Extract the (X, Y) coordinate from the center of the cell holding the provided text.  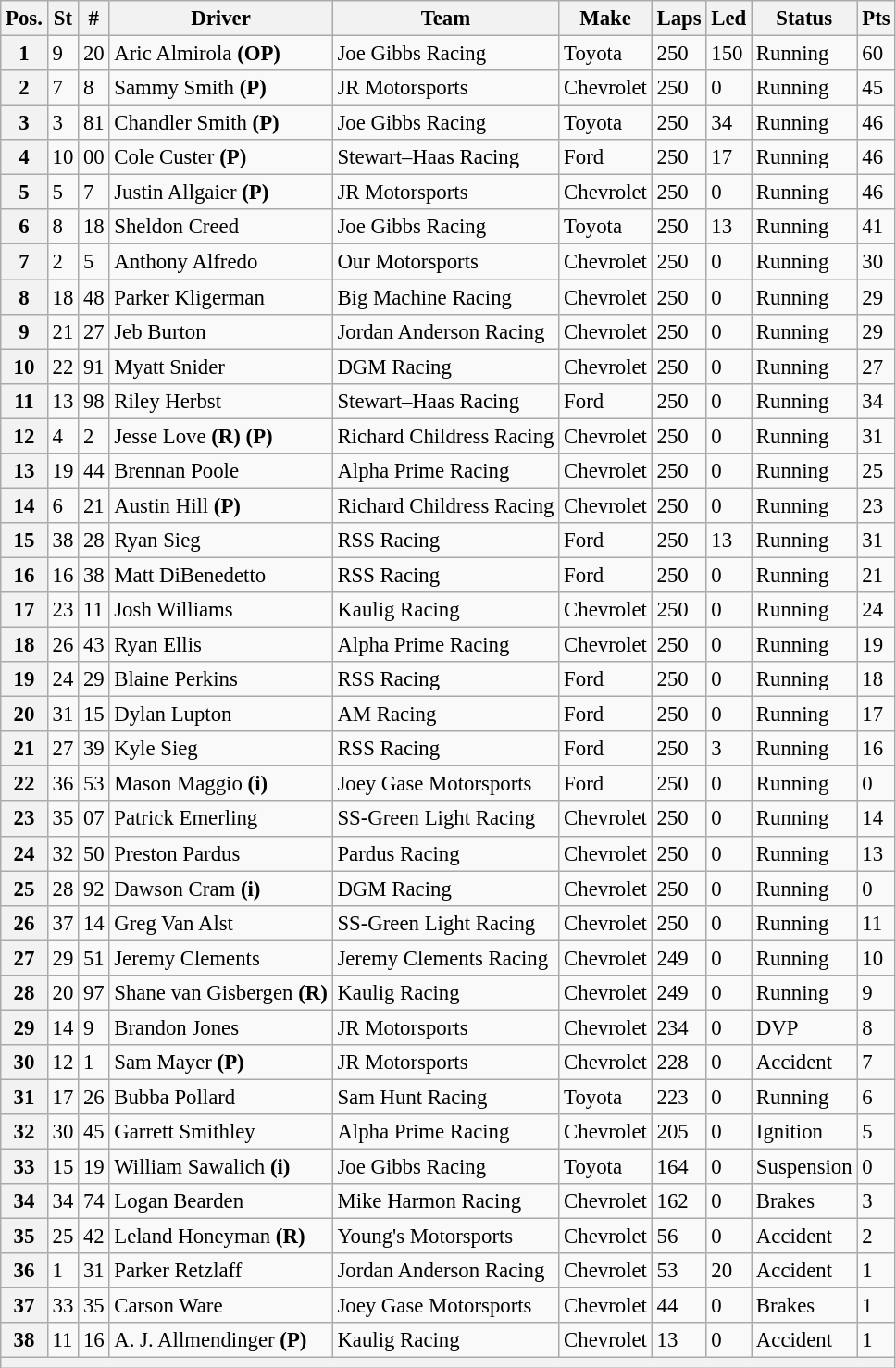
Ryan Sieg (220, 541)
223 (679, 1097)
43 (94, 645)
228 (679, 1063)
56 (679, 1237)
81 (94, 123)
Sam Mayer (P) (220, 1063)
Our Motorsports (446, 262)
Greg Van Alst (220, 923)
Driver (220, 19)
07 (94, 819)
Brennan Poole (220, 471)
Pos. (24, 19)
Mason Maggio (i) (220, 784)
Garrett Smithley (220, 1132)
97 (94, 993)
Make (605, 19)
51 (94, 958)
Jeb Burton (220, 331)
Parker Kligerman (220, 297)
Sam Hunt Racing (446, 1097)
Sammy Smith (P) (220, 88)
Carson Ware (220, 1306)
Team (446, 19)
Anthony Alfredo (220, 262)
Aric Almirola (OP) (220, 54)
234 (679, 1027)
162 (679, 1201)
Ignition (804, 1132)
42 (94, 1237)
39 (94, 749)
60 (876, 54)
Ryan Ellis (220, 645)
164 (679, 1167)
Young's Motorsports (446, 1237)
150 (729, 54)
Patrick Emerling (220, 819)
Blaine Perkins (220, 679)
Kyle Sieg (220, 749)
205 (679, 1132)
Pts (876, 19)
41 (876, 227)
50 (94, 853)
Cole Custer (P) (220, 157)
Justin Allgaier (P) (220, 193)
Pardus Racing (446, 853)
Jeremy Clements (220, 958)
Shane van Gisbergen (R) (220, 993)
Brandon Jones (220, 1027)
Bubba Pollard (220, 1097)
Jesse Love (R) (P) (220, 436)
91 (94, 367)
Chandler Smith (P) (220, 123)
Dylan Lupton (220, 715)
Myatt Snider (220, 367)
Big Machine Racing (446, 297)
Leland Honeyman (R) (220, 1237)
Jeremy Clements Racing (446, 958)
Austin Hill (P) (220, 505)
A. J. Allmendinger (P) (220, 1341)
Suspension (804, 1167)
Status (804, 19)
AM Racing (446, 715)
98 (94, 401)
Sheldon Creed (220, 227)
Matt DiBenedetto (220, 575)
92 (94, 889)
Josh Williams (220, 610)
DVP (804, 1027)
William Sawalich (i) (220, 1167)
Laps (679, 19)
Logan Bearden (220, 1201)
74 (94, 1201)
Parker Retzlaff (220, 1271)
# (94, 19)
St (63, 19)
00 (94, 157)
Dawson Cram (i) (220, 889)
Preston Pardus (220, 853)
Riley Herbst (220, 401)
Led (729, 19)
48 (94, 297)
Mike Harmon Racing (446, 1201)
